Detect which cell encompasses the target text, then output its [x, y] center coordinate. 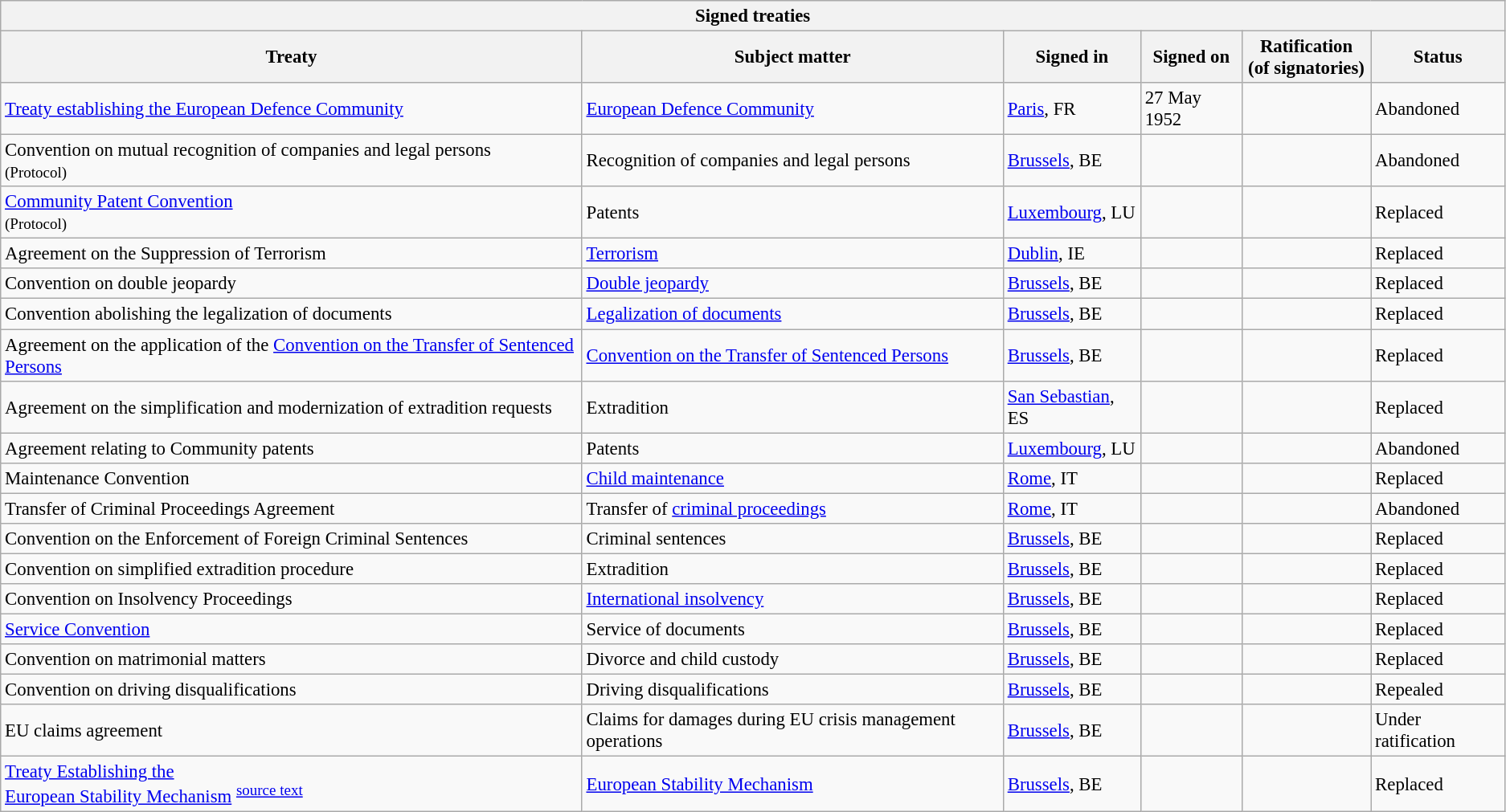
Convention on double jeopardy [291, 284]
Convention on matrimonial matters [291, 659]
Agreement on the Suppression of Terrorism [291, 254]
Convention abolishing the legalization of documents [291, 314]
27 May 1952 [1191, 109]
Transfer of criminal proceedings [792, 508]
Convention on Insolvency Proceedings [291, 599]
Transfer of Criminal Proceedings Agreement [291, 508]
Convention on the Transfer of Sentenced Persons [792, 355]
Maintenance Convention [291, 478]
Convention on driving disqualifications [291, 690]
Signed treaties [753, 16]
Service of documents [792, 629]
International insolvency [792, 599]
Double jeopardy [792, 284]
Terrorism [792, 254]
Convention on simplified extradition procedure [291, 569]
Convention on mutual recognition of companies and legal persons(Protocol) [291, 161]
European Stability Mechanism [792, 784]
Claims for damages during EU crisis management operations [792, 731]
Legalization of documents [792, 314]
Divorce and child custody [792, 659]
Treaty establishing the European Defence Community [291, 109]
Repealed [1438, 690]
Ratification(of signatories) [1307, 58]
Paris, FR [1072, 109]
Recognition of companies and legal persons [792, 161]
Signed in [1072, 58]
Subject matter [792, 58]
Agreement relating to Community patents [291, 448]
EU claims agreement [291, 731]
Community Patent Convention(Protocol) [291, 212]
Treaty Establishing theEuropean Stability Mechanism source text [291, 784]
Under ratification [1438, 731]
European Defence Community [792, 109]
San Sebastian, ES [1072, 406]
Agreement on the simplification and modernization of extradition requests [291, 406]
Driving disqualifications [792, 690]
Dublin, IE [1072, 254]
Status [1438, 58]
Service Convention [291, 629]
Treaty [291, 58]
Convention on the Enforcement of Foreign Criminal Sentences [291, 539]
Signed on [1191, 58]
Criminal sentences [792, 539]
Agreement on the application of the Convention on the Transfer of Sentenced Persons [291, 355]
Child maintenance [792, 478]
